Pinpoint the cell where the given text exists, returning its [X, Y] midpoint coordinate. 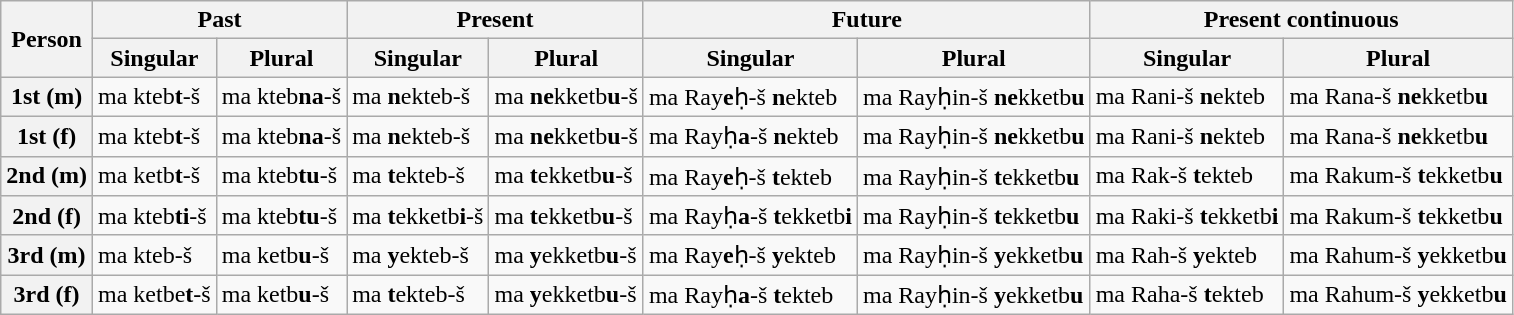
ma Rayeḥ-š yekteb [750, 255]
ma tekketbi-š [418, 216]
ma Raha-š tekteb [1187, 295]
ma ketbt-š [154, 176]
3rd (f) [47, 295]
Person [47, 39]
ma Rak-š tekteb [1187, 176]
1st (f) [47, 136]
ma Rayeḥ-š tekteb [750, 176]
2nd (m) [47, 176]
ma Rayeḥ-š nekteb [750, 97]
ma ketbet-š [154, 295]
1st (m) [47, 97]
ma kteb-š [154, 255]
ma Rayḥa-š tekteb [750, 295]
ma ktebti-š [154, 216]
ma Rayḥa-š nekteb [750, 136]
Future [866, 20]
Present [496, 20]
ma Raki-š tekketbi [1187, 216]
ma Rah-š yekteb [1187, 255]
Present continuous [1301, 20]
3rd (m) [47, 255]
2nd (f) [47, 216]
Past [219, 20]
ma Rayḥa-š tekketbi [750, 216]
ma yekteb-š [418, 255]
